Capture the cell that displays the provided text and extract its [X, Y] central coordinate. 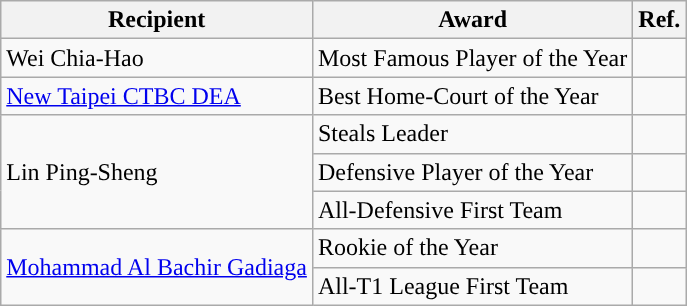
Rookie of the Year [472, 248]
All-Defensive First Team [472, 210]
Ref. [660, 20]
Award [472, 20]
Wei Chia-Hao [157, 58]
Most Famous Player of the Year [472, 58]
Mohammad Al Bachir Gadiaga [157, 267]
Steals Leader [472, 134]
Defensive Player of the Year [472, 172]
New Taipei CTBC DEA [157, 96]
Recipient [157, 20]
All-T1 League First Team [472, 286]
Lin Ping-Sheng [157, 172]
Best Home-Court of the Year [472, 96]
